Scan for the cell matching the given text and deliver its [X, Y] coordinate at center. 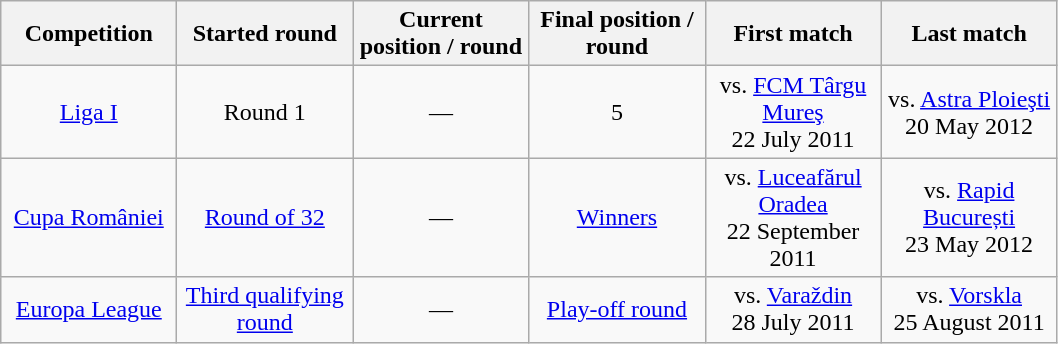
First match [793, 34]
Winners [617, 218]
vs. Vorskla25 August 2011 [969, 310]
vs. Astra Ploieşti20 May 2012 [969, 112]
Round of 32 [265, 218]
Started round [265, 34]
vs. Luceafărul Oradea22 September 2011 [793, 218]
vs. Varaždin28 July 2011 [793, 310]
Europa League [89, 310]
Liga I [89, 112]
Final position / round [617, 34]
Round 1 [265, 112]
vs. Rapid București23 May 2012 [969, 218]
5 [617, 112]
Last match [969, 34]
Competition [89, 34]
vs. FCM Târgu Mureş22 July 2011 [793, 112]
Third qualifying round [265, 310]
Cupa României [89, 218]
Current position / round [441, 34]
Play-off round [617, 310]
